Provide the [x, y] coordinate of the cell's center where the given text is located.  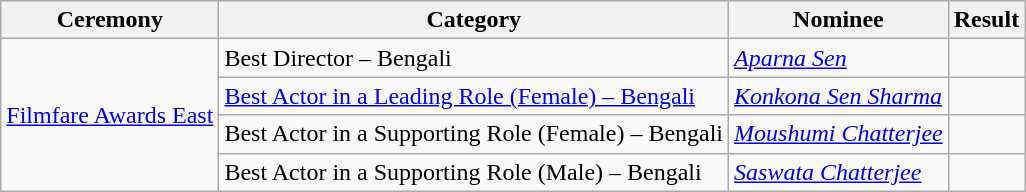
Konkona Sen Sharma [839, 96]
Nominee [839, 20]
Saswata Chatterjee [839, 172]
Ceremony [110, 20]
Best Actor in a Supporting Role (Female) – Bengali [474, 134]
Best Director – Bengali [474, 58]
Category [474, 20]
Filmfare Awards East [110, 115]
Best Actor in a Leading Role (Female) – Bengali [474, 96]
Aparna Sen [839, 58]
Moushumi Chatterjee [839, 134]
Best Actor in a Supporting Role (Male) – Bengali [474, 172]
Result [986, 20]
